Find where the given text appears and provide that cell's center as [X, Y] coordinate. 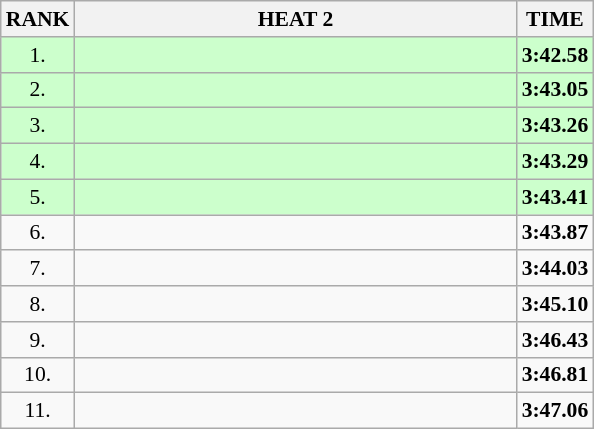
3. [38, 126]
HEAT 2 [295, 19]
9. [38, 340]
RANK [38, 19]
10. [38, 375]
TIME [556, 19]
6. [38, 233]
1. [38, 55]
2. [38, 90]
3:43.87 [556, 233]
4. [38, 162]
3:43.26 [556, 126]
3:42.58 [556, 55]
3:46.81 [556, 375]
3:43.41 [556, 197]
7. [38, 269]
3:43.05 [556, 90]
11. [38, 411]
3:44.03 [556, 269]
3:45.10 [556, 304]
3:43.29 [556, 162]
8. [38, 304]
3:46.43 [556, 340]
5. [38, 197]
3:47.06 [556, 411]
